Detect which cell encompasses the target text, then output its (x, y) center coordinate. 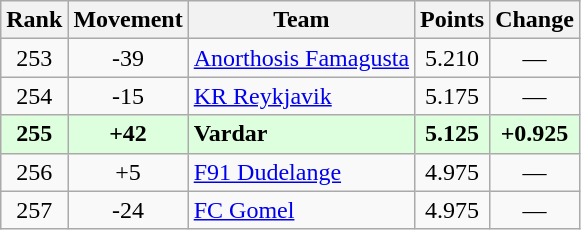
5.210 (452, 58)
KR Reykjavik (301, 96)
-24 (128, 210)
Points (452, 20)
5.175 (452, 96)
5.125 (452, 134)
FC Gomel (301, 210)
Anorthosis Famagusta (301, 58)
+42 (128, 134)
-15 (128, 96)
+0.925 (535, 134)
-39 (128, 58)
Team (301, 20)
Movement (128, 20)
Change (535, 20)
Vardar (301, 134)
255 (34, 134)
256 (34, 172)
254 (34, 96)
F91 Dudelange (301, 172)
+5 (128, 172)
257 (34, 210)
253 (34, 58)
Rank (34, 20)
